From the cell containing the given text, extract its center point as [X, Y] coordinate. 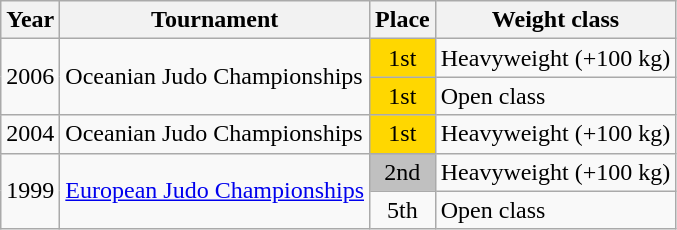
European Judo Championships [215, 191]
2nd [403, 172]
Weight class [556, 20]
1999 [30, 191]
Place [403, 20]
Tournament [215, 20]
2004 [30, 134]
2006 [30, 77]
5th [403, 210]
Year [30, 20]
